Determine the [X, Y] coordinate at the center of the cell enclosing the given text.  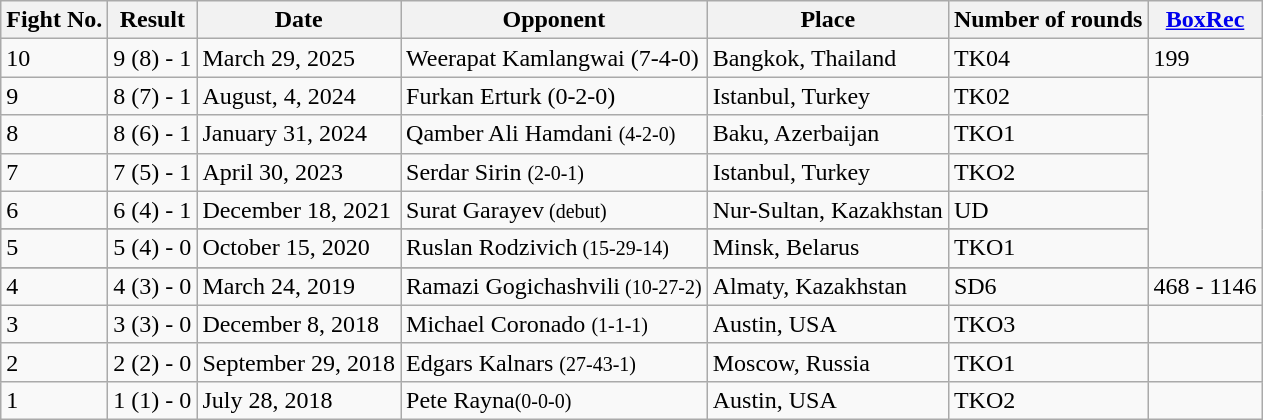
8 [54, 134]
5 (4) - 0 [152, 248]
Almaty, Kazakhstan [828, 286]
Bangkok, Thailand [828, 58]
Ruslan Rodzivich (15-29-14) [554, 248]
Ramazi Gogichashvili (10-27-2) [554, 286]
December 18, 2021 [299, 210]
March 29, 2025 [299, 58]
Fight No. [54, 20]
6 (4) - 1 [152, 210]
1 (1) - 0 [152, 400]
2 [54, 362]
Furkan Erturk (0-2-0) [554, 96]
Weerapat Kamlangwai (7-4-0) [554, 58]
3 [54, 324]
Place [828, 20]
December 8, 2018 [299, 324]
September 29, 2018 [299, 362]
Serdar Sirin (2-0-1) [554, 172]
April 30, 2023 [299, 172]
July 28, 2018 [299, 400]
Edgars Kalnars (27-43-1) [554, 362]
Michael Coronado (1-1-1) [554, 324]
Opponent [554, 20]
8 (7) - 1 [152, 96]
Number of rounds [1048, 20]
10 [54, 58]
UD [1048, 210]
6 [54, 210]
9 [54, 96]
4 (3) - 0 [152, 286]
Pete Rayna(0-0-0) [554, 400]
SD6 [1048, 286]
October 15, 2020 [299, 248]
Nur-Sultan, Kazakhstan [828, 210]
468 - 1146 [1205, 286]
Baku, Azerbaijan [828, 134]
Minsk, Belarus [828, 248]
TKO3 [1048, 324]
Surat Garayev (debut) [554, 210]
TK02 [1048, 96]
4 [54, 286]
March 24, 2019 [299, 286]
TK04 [1048, 58]
8 (6) - 1 [152, 134]
Date [299, 20]
August, 4, 2024 [299, 96]
January 31, 2024 [299, 134]
Moscow, Russia [828, 362]
BoxRec [1205, 20]
1 [54, 400]
Result [152, 20]
7 [54, 172]
3 (3) - 0 [152, 324]
2 (2) - 0 [152, 362]
7 (5) - 1 [152, 172]
Qamber Ali Hamdani (4-2-0) [554, 134]
5 [54, 248]
9 (8) - 1 [152, 58]
199 [1205, 58]
